Return (x, y) of the center of cell containing provided text 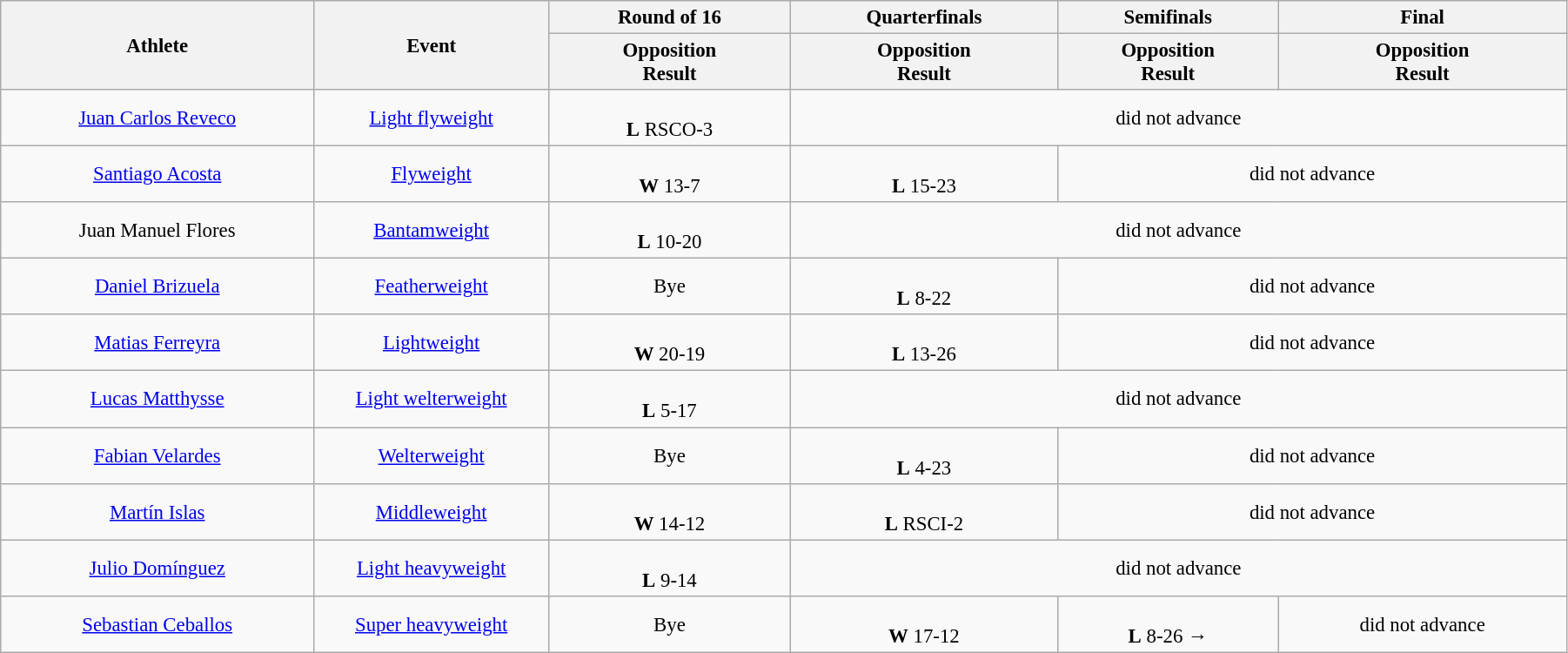
L 8-26 → (1168, 623)
L 13-26 (924, 343)
Matias Ferreyra (157, 343)
Santiago Acosta (157, 174)
Bantamweight (432, 230)
Featherweight (432, 287)
L RSCI-2 (924, 512)
Super heavyweight (432, 623)
Light heavyweight (432, 568)
Fabian Velardes (157, 456)
Round of 16 (670, 17)
L 8-22 (924, 287)
Flyweight (432, 174)
Juan Carlos Reveco (157, 118)
Athlete (157, 45)
Middleweight (432, 512)
L 15-23 (924, 174)
W 14-12 (670, 512)
L 10-20 (670, 230)
Sebastian Ceballos (157, 623)
Event (432, 45)
Welterweight (432, 456)
Julio Domínguez (157, 568)
Lightweight (432, 343)
W 20-19 (670, 343)
W 13-7 (670, 174)
Semifinals (1168, 17)
L 4-23 (924, 456)
Martín Islas (157, 512)
Daniel Brizuela (157, 287)
Final (1423, 17)
Light welterweight (432, 399)
Juan Manuel Flores (157, 230)
L 9-14 (670, 568)
L RSCO-3 (670, 118)
Light flyweight (432, 118)
L 5-17 (670, 399)
Lucas Matthysse (157, 399)
Quarterfinals (924, 17)
W 17-12 (924, 623)
